Return [x, y] of the center of cell containing provided text 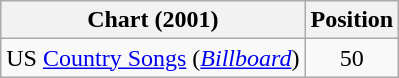
US Country Songs (Billboard) [153, 58]
Chart (2001) [153, 20]
50 [352, 58]
Position [352, 20]
